Find where the given text appears and provide that cell's center as [x, y] coordinate. 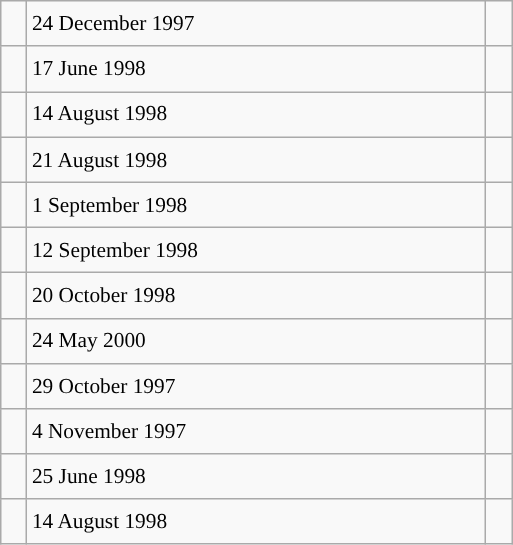
29 October 1997 [256, 386]
21 August 1998 [256, 160]
12 September 1998 [256, 250]
20 October 1998 [256, 296]
24 May 2000 [256, 340]
17 June 1998 [256, 68]
25 June 1998 [256, 476]
4 November 1997 [256, 432]
24 December 1997 [256, 24]
1 September 1998 [256, 204]
